Pinpoint the cell where the given text exists, returning its [x, y] midpoint coordinate. 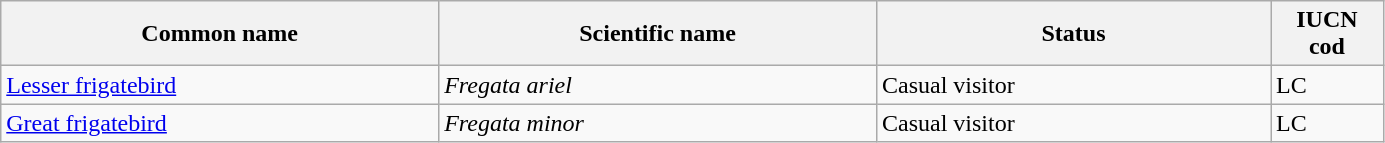
Common name [220, 34]
Status [1073, 34]
Great frigatebird [220, 123]
Fregata minor [658, 123]
Scientific name [658, 34]
Fregata ariel [658, 85]
IUCN cod [1328, 34]
Lesser frigatebird [220, 85]
